Pinpoint the cell where the given text exists, returning its [x, y] midpoint coordinate. 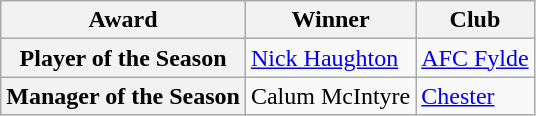
Manager of the Season [124, 96]
Winner [330, 20]
Award [124, 20]
Player of the Season [124, 58]
Nick Haughton [330, 58]
Club [475, 20]
Calum McIntyre [330, 96]
Chester [475, 96]
AFC Fylde [475, 58]
